Return the (X, Y) coordinate for the center point of the cell that contains the specified text.  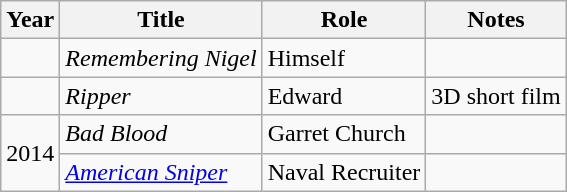
Bad Blood (161, 134)
Remembering Nigel (161, 58)
Title (161, 20)
Year (30, 20)
American Sniper (161, 172)
Ripper (161, 96)
Edward (344, 96)
2014 (30, 153)
Notes (496, 20)
Garret Church (344, 134)
Role (344, 20)
Himself (344, 58)
Naval Recruiter (344, 172)
3D short film (496, 96)
